Search for the cell housing the specified text and yield its (X, Y) center coordinate. 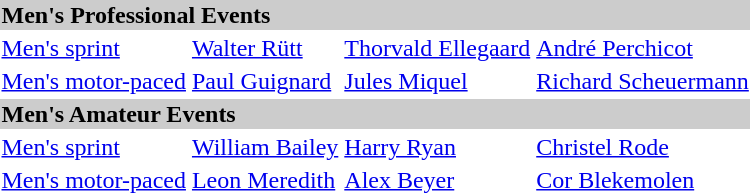
Thorvald Ellegaard (438, 48)
Harry Ryan (438, 147)
Men's Professional Events (375, 15)
Walter Rütt (264, 48)
Men's Amateur Events (375, 114)
William Bailey (264, 147)
Paul Guignard (264, 81)
Jules Miquel (438, 81)
Men's motor-paced (94, 81)
